Locate the cell with the specified text and output its (x, y) center coordinate. 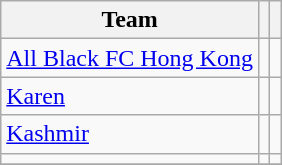
Kashmir (130, 134)
Team (130, 20)
Karen (130, 96)
All Black FC Hong Kong (130, 58)
